For the text-containing cell, return its midpoint in [X, Y] coordinate format. 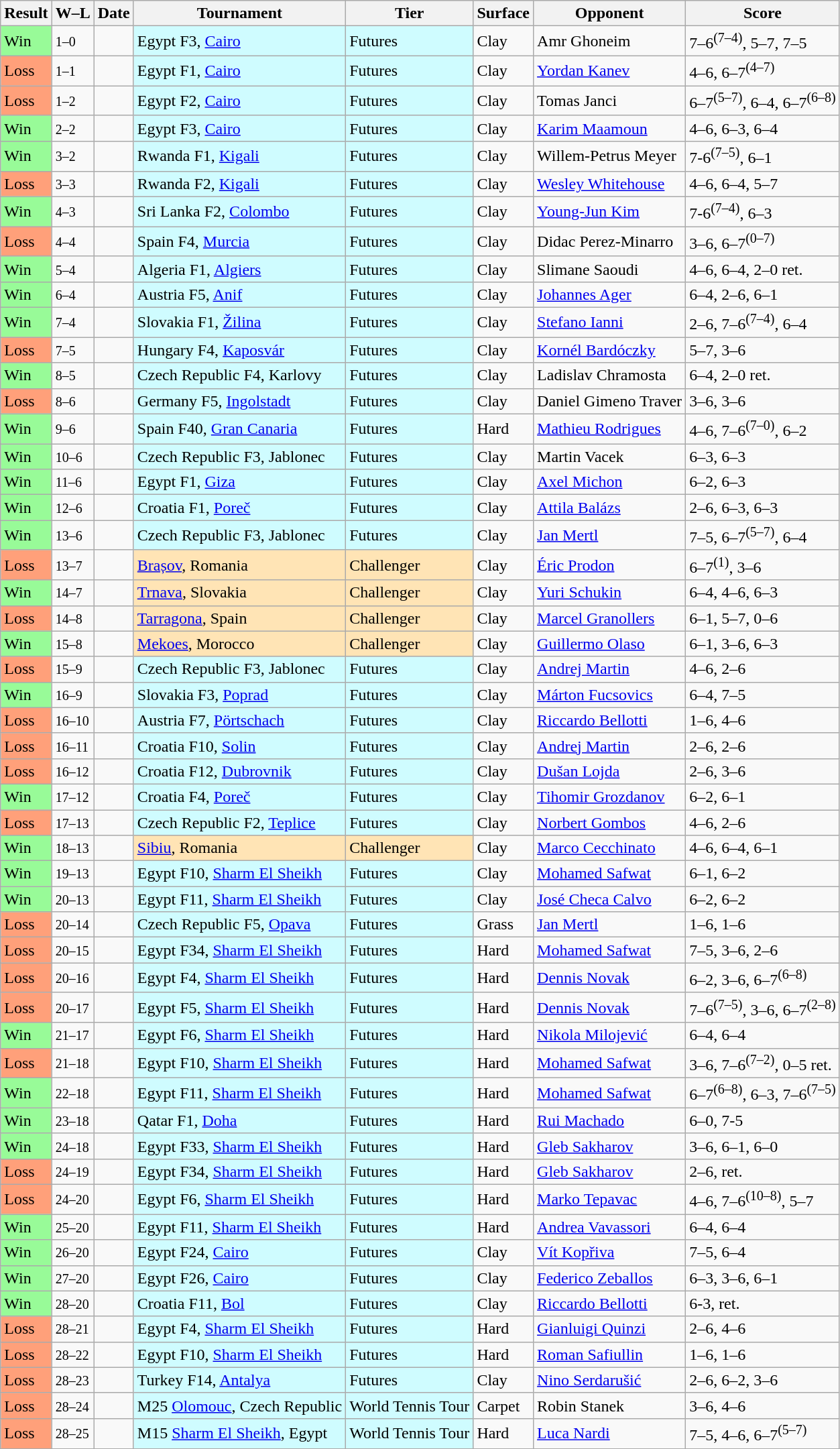
1–6, 4–6 [763, 720]
Guillermo Olaso [610, 644]
4–6, 6–4, 2–0 ret. [763, 269]
Egypt F26, Cairo [239, 1278]
Egypt F1, Cairo [239, 71]
Rwanda F1, Kigali [239, 157]
2–6, 4–6 [763, 1329]
2–6, 3–6 [763, 771]
22–18 [72, 1093]
Gianluigi Quinzi [610, 1329]
28–21 [72, 1329]
6–1, 3–6, 6–3 [763, 644]
Norbert Gombos [610, 823]
Date [114, 13]
Kornél Bardóczky [610, 350]
Tomas Janci [610, 101]
24–20 [72, 1199]
Tarragona, Spain [239, 618]
Sri Lanka F2, Colombo [239, 212]
6–2, 6–3 [763, 482]
15–8 [72, 644]
Egypt F33, Sharm El Sheikh [239, 1146]
Result [26, 13]
Austria F7, Pörtschach [239, 720]
Attila Balázs [610, 508]
Vít Kopřiva [610, 1253]
21–18 [72, 1063]
Karim Maamoun [610, 128]
Slovakia F1, Žilina [239, 322]
Nino Serdarušić [610, 1380]
Márton Fucsovics [610, 695]
6–2, 6–2 [763, 899]
21–17 [72, 1035]
Federico Zeballos [610, 1278]
16–12 [72, 771]
6–4, 4–6, 6–3 [763, 593]
Wesley Whitehouse [610, 184]
Andrea Vavassori [610, 1227]
Amr Ghoneim [610, 42]
1–0 [72, 42]
Dušan Lojda [610, 771]
4–6, 6–3, 6–4 [763, 128]
Czech Republic F4, Karlovy [239, 375]
Croatia F11, Bol [239, 1303]
28–23 [72, 1380]
M25 Olomouc, Czech Republic [239, 1405]
6–4, 2–0 ret. [763, 375]
6–4, 2–6, 6–1 [763, 294]
11–6 [72, 482]
12–6 [72, 508]
Martin Vacek [610, 457]
19–13 [72, 874]
8–6 [72, 401]
14–7 [72, 593]
2–6, 6–3, 6–3 [763, 508]
Croatia F10, Solin [239, 746]
5–4 [72, 269]
Rui Machado [610, 1120]
24–18 [72, 1146]
Tier [410, 13]
Qatar F1, Doha [239, 1120]
3–3 [72, 184]
7–6(7–5), 3–6, 6–7(2–8) [763, 1007]
27–20 [72, 1278]
23–18 [72, 1120]
20–13 [72, 899]
7–5, 4–6, 6–7(5–7) [763, 1434]
6–3, 6–3 [763, 457]
3–6, 7–6(7–2), 0–5 ret. [763, 1063]
6–7(1), 3–6 [763, 565]
Turkey F14, Antalya [239, 1380]
W–L [72, 13]
Tournament [239, 13]
Johannes Ager [610, 294]
Marco Cecchinato [610, 848]
25–20 [72, 1227]
6–1, 6–2 [763, 874]
3–2 [72, 157]
13–6 [72, 535]
4–6, 6–7(4–7) [763, 71]
6–4, 7–5 [763, 695]
Didac Perez-Minarro [610, 241]
16–10 [72, 720]
Stefano Ianni [610, 322]
3–6, 3–6 [763, 401]
7-6(7–4), 6–3 [763, 212]
17–13 [72, 823]
Germany F5, Ingolstadt [239, 401]
5–7, 3–6 [763, 350]
16–11 [72, 746]
2–2 [72, 128]
Grass [503, 925]
10–6 [72, 457]
7–5 [72, 350]
Egypt F1, Giza [239, 482]
Daniel Gimeno Traver [610, 401]
6–3, 3–6, 6–1 [763, 1278]
Score [763, 13]
Willem-Petrus Meyer [610, 157]
28–20 [72, 1303]
M15 Sharm El Sheikh, Egypt [239, 1434]
Roman Safiullin [610, 1354]
3–6, 4–6 [763, 1405]
2–6, 2–6 [763, 746]
20–16 [72, 978]
9–6 [72, 429]
Czech Republic F2, Teplice [239, 823]
1–2 [72, 101]
Mathieu Rodrigues [610, 429]
7–5, 6–4 [763, 1253]
13–7 [72, 565]
Slovakia F3, Poprad [239, 695]
Egypt F24, Cairo [239, 1253]
4–3 [72, 212]
Spain F40, Gran Canaria [239, 429]
Luca Nardi [610, 1434]
20–17 [72, 1007]
6–4 [72, 294]
18–13 [72, 848]
Slimane Saoudi [610, 269]
Austria F5, Anif [239, 294]
Trnava, Slovakia [239, 593]
4–6, 6–4, 6–1 [763, 848]
20–15 [72, 950]
2–6, 6–2, 3–6 [763, 1380]
4–6, 7–6(10–8), 5–7 [763, 1199]
6–1, 5–7, 0–6 [763, 618]
26–20 [72, 1253]
Croatia F4, Poreč [239, 797]
Tihomir Grozdanov [610, 797]
Yordan Kanev [610, 71]
Nikola Milojević [610, 1035]
7-6(7–5), 6–1 [763, 157]
4–4 [72, 241]
2–6, ret. [763, 1171]
Ladislav Chramosta [610, 375]
6–7(6–8), 6–3, 7–6(7–5) [763, 1093]
Egypt F5, Sharm El Sheikh [239, 1007]
20–14 [72, 925]
Marcel Granollers [610, 618]
15–9 [72, 669]
Hungary F4, Kaposvár [239, 350]
Marko Tepavac [610, 1199]
Czech Republic F5, Opava [239, 925]
17–12 [72, 797]
Brașov, Romania [239, 565]
3–6, 6–7(0–7) [763, 241]
José Checa Calvo [610, 899]
Croatia F1, Poreč [239, 508]
4–6, 6–4, 5–7 [763, 184]
2–6, 7–6(7–4), 6–4 [763, 322]
Algeria F1, Algiers [239, 269]
Carpet [503, 1405]
16–9 [72, 695]
Surface [503, 13]
28–22 [72, 1354]
Mekoes, Morocco [239, 644]
Egypt F2, Cairo [239, 101]
14–8 [72, 618]
Croatia F12, Dubrovnik [239, 771]
Sibiu, Romania [239, 848]
6–2, 3–6, 6–7(6–8) [763, 978]
7–6(7–4), 5–7, 7–5 [763, 42]
Young-Jun Kim [610, 212]
6–0, 7-5 [763, 1120]
28–25 [72, 1434]
7–5, 6–7(5–7), 6–4 [763, 535]
Opponent [610, 13]
28–24 [72, 1405]
Robin Stanek [610, 1405]
Éric Prodon [610, 565]
1–1 [72, 71]
7–4 [72, 322]
6–7(5–7), 6–4, 6–7(6–8) [763, 101]
24–19 [72, 1171]
7–5, 3–6, 2–6 [763, 950]
6–2, 6–1 [763, 797]
8–5 [72, 375]
Yuri Schukin [610, 593]
Axel Michon [610, 482]
4–6, 7–6(7–0), 6–2 [763, 429]
6-3, ret. [763, 1303]
Rwanda F2, Kigali [239, 184]
3–6, 6–1, 6–0 [763, 1146]
Spain F4, Murcia [239, 241]
